Determine the (x, y) coordinate at the center of the cell enclosing the given text.  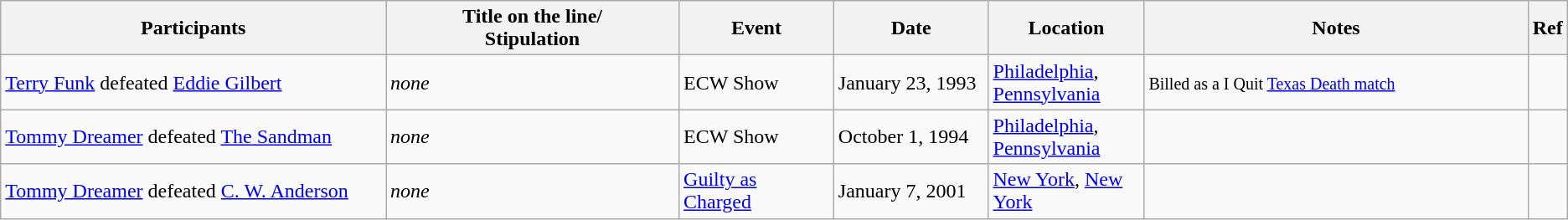
Ref (1548, 28)
New York, New York (1066, 191)
Tommy Dreamer defeated The Sandman (193, 137)
October 1, 1994 (911, 137)
Title on the line/Stipulation (533, 28)
Date (911, 28)
January 23, 1993 (911, 82)
January 7, 2001 (911, 191)
Event (757, 28)
Billed as a I Quit Texas Death match (1336, 82)
Notes (1336, 28)
Location (1066, 28)
Guilty as Charged (757, 191)
Terry Funk defeated Eddie Gilbert (193, 82)
Tommy Dreamer defeated C. W. Anderson (193, 191)
Participants (193, 28)
